Pinpoint the cell where the given text exists, returning its [X, Y] midpoint coordinate. 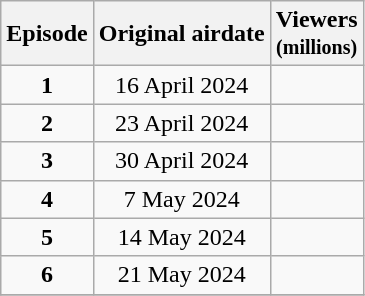
Viewers(millions) [316, 34]
30 April 2024 [182, 161]
Original airdate [182, 34]
6 [47, 275]
4 [47, 199]
16 April 2024 [182, 85]
5 [47, 237]
14 May 2024 [182, 237]
7 May 2024 [182, 199]
2 [47, 123]
23 April 2024 [182, 123]
21 May 2024 [182, 275]
3 [47, 161]
1 [47, 85]
Episode [47, 34]
